Return the (x, y) coordinate for the center point of the cell that contains the specified text.  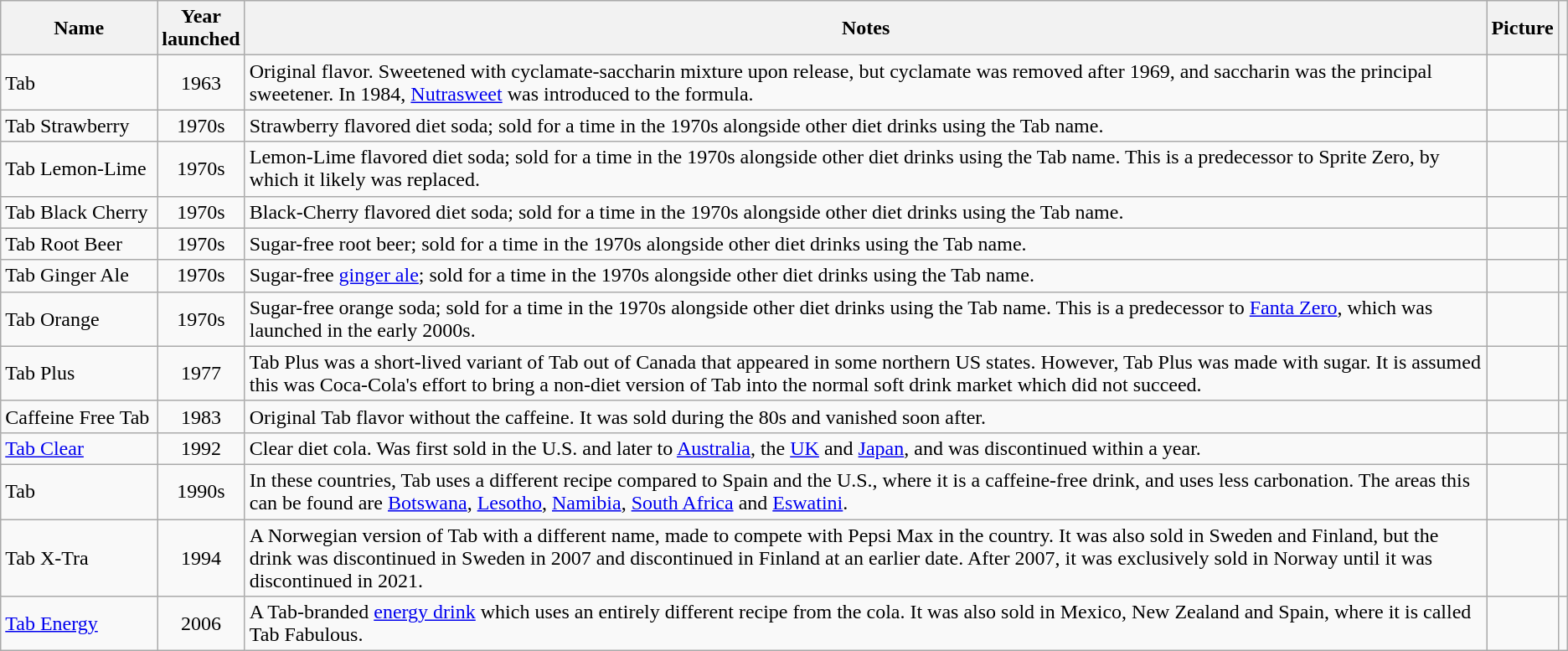
Sugar-free root beer; sold for a time in the 1970s alongside other diet drinks using the Tab name. (866, 244)
Original Tab flavor without the caffeine. It was sold during the 80s and vanished soon after. (866, 416)
Tab Lemon-Lime (79, 169)
Tab Energy (79, 623)
Caffeine Free Tab (79, 416)
Sugar-free ginger ale; sold for a time in the 1970s alongside other diet drinks using the Tab name. (866, 276)
2006 (201, 623)
Tab Black Cherry (79, 212)
Black-Cherry flavored diet soda; sold for a time in the 1970s alongside other diet drinks using the Tab name. (866, 212)
Notes (866, 28)
Tab Strawberry (79, 126)
Yearlaunched (201, 28)
Tab Orange (79, 318)
1983 (201, 416)
Tab X-Tra (79, 558)
1990s (201, 491)
1992 (201, 448)
Tab Clear (79, 448)
Tab Root Beer (79, 244)
Name (79, 28)
Tab Ginger Ale (79, 276)
1994 (201, 558)
Tab Plus (79, 374)
1977 (201, 374)
Clear diet cola. Was first sold in the U.S. and later to Australia, the UK and Japan, and was discontinued within a year. (866, 448)
Strawberry flavored diet soda; sold for a time in the 1970s alongside other diet drinks using the Tab name. (866, 126)
1963 (201, 82)
Picture (1523, 28)
